Extract the [x, y] coordinate from the center of the cell holding the provided text.  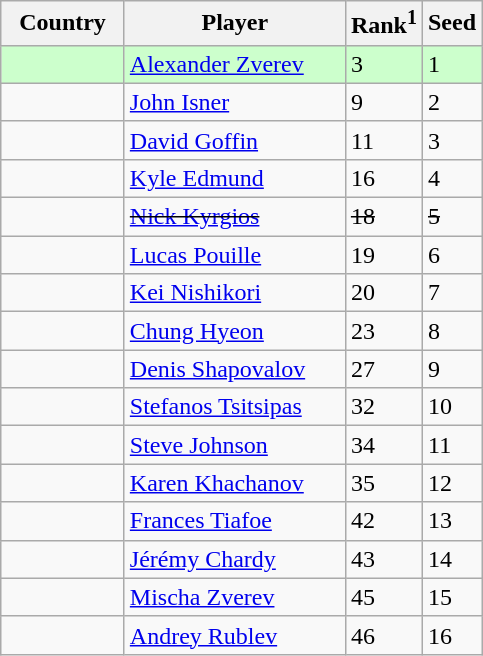
23 [384, 331]
43 [384, 559]
Lucas Pouille [234, 255]
Frances Tiafoe [234, 521]
Stefanos Tsitsipas [234, 407]
Alexander Zverev [234, 64]
Mischa Zverev [234, 597]
42 [384, 521]
John Isner [234, 102]
46 [384, 635]
13 [452, 521]
34 [384, 445]
David Goffin [234, 140]
Andrey Rublev [234, 635]
32 [384, 407]
Denis Shapovalov [234, 369]
Seed [452, 24]
Kei Nishikori [234, 293]
5 [452, 217]
15 [452, 597]
Country [63, 24]
35 [384, 483]
27 [384, 369]
Nick Kyrgios [234, 217]
Steve Johnson [234, 445]
Rank1 [384, 24]
Kyle Edmund [234, 178]
Player [234, 24]
8 [452, 331]
7 [452, 293]
10 [452, 407]
4 [452, 178]
20 [384, 293]
18 [384, 217]
14 [452, 559]
12 [452, 483]
6 [452, 255]
1 [452, 64]
Chung Hyeon [234, 331]
Karen Khachanov [234, 483]
Jérémy Chardy [234, 559]
45 [384, 597]
19 [384, 255]
2 [452, 102]
